For the text-containing cell, return its midpoint in [X, Y] coordinate format. 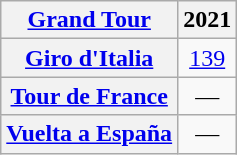
Grand Tour [90, 20]
Giro d'Italia [90, 58]
2021 [208, 20]
139 [208, 58]
Tour de France [90, 96]
Vuelta a España [90, 134]
